Determine the (x, y) coordinate at the center of the cell enclosing the given text.  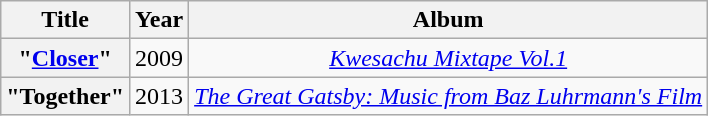
The Great Gatsby: Music from Baz Luhrmann's Film (448, 96)
"Closer" (66, 58)
Album (448, 20)
Kwesachu Mixtape Vol.1 (448, 58)
2013 (160, 96)
"Together" (66, 96)
Year (160, 20)
Title (66, 20)
2009 (160, 58)
